Return [x, y] of the center of cell containing provided text 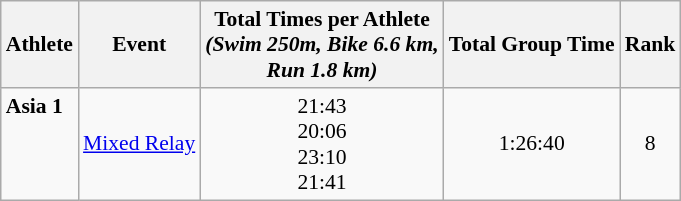
Event [139, 44]
Total Times per Athlete (Swim 250m, Bike 6.6 km, Run 1.8 km) [322, 44]
Total Group Time [532, 44]
Rank [650, 44]
1:26:40 [532, 144]
21:4320:0623:1021:41 [322, 144]
Athlete [40, 44]
Asia 1 [40, 144]
Mixed Relay [139, 144]
8 [650, 144]
